Determine the [x, y] coordinate at the center of the cell enclosing the given text.  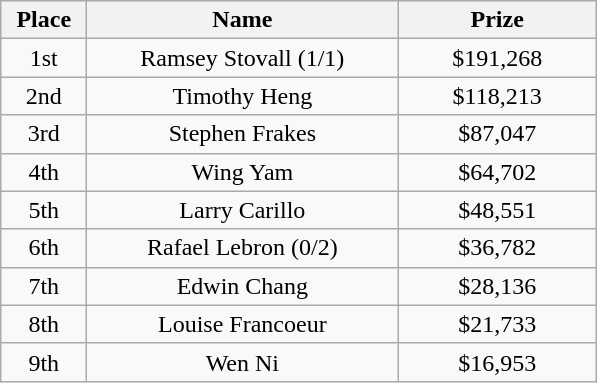
Prize [498, 20]
$36,782 [498, 248]
$87,047 [498, 134]
Rafael Lebron (0/2) [242, 248]
7th [44, 286]
6th [44, 248]
4th [44, 172]
$48,551 [498, 210]
Place [44, 20]
1st [44, 58]
Ramsey Stovall (1/1) [242, 58]
5th [44, 210]
$118,213 [498, 96]
$21,733 [498, 324]
3rd [44, 134]
Louise Francoeur [242, 324]
Edwin Chang [242, 286]
Name [242, 20]
9th [44, 362]
$16,953 [498, 362]
Stephen Frakes [242, 134]
Wen Ni [242, 362]
2nd [44, 96]
$28,136 [498, 286]
Timothy Heng [242, 96]
Larry Carillo [242, 210]
$191,268 [498, 58]
8th [44, 324]
$64,702 [498, 172]
Wing Yam [242, 172]
